Provide the (x, y) coordinate of the cell's center where the given text is located.  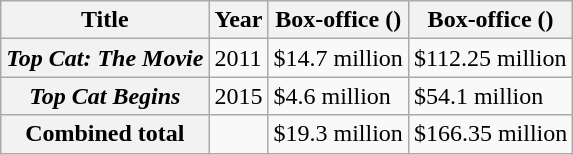
Top Cat Begins (105, 96)
$4.6 million (338, 96)
$166.35 million (490, 134)
$54.1 million (490, 96)
Top Cat: The Movie (105, 58)
$112.25 million (490, 58)
$19.3 million (338, 134)
Combined total (105, 134)
Year (238, 20)
Title (105, 20)
2011 (238, 58)
2015 (238, 96)
$14.7 million (338, 58)
